Detect which cell encompasses the target text, then output its (x, y) center coordinate. 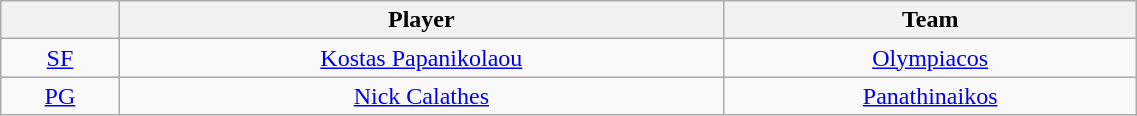
Nick Calathes (421, 96)
Player (421, 20)
Olympiacos (930, 58)
Kostas Papanikolaou (421, 58)
Panathinaikos (930, 96)
PG (60, 96)
SF (60, 58)
Team (930, 20)
